Detect which cell encompasses the target text, then output its [X, Y] center coordinate. 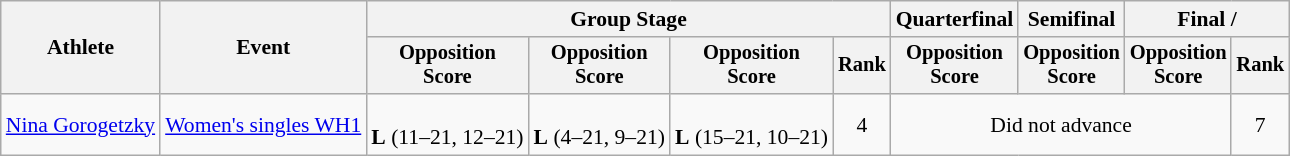
Nina Gorogetzky [80, 124]
Women's singles WH1 [263, 124]
L (11–21, 12–21) [447, 124]
Event [263, 48]
L (4–21, 9–21) [600, 124]
Semifinal [1072, 19]
Athlete [80, 48]
L (15–21, 10–21) [752, 124]
4 [862, 124]
Group Stage [628, 19]
Final / [1207, 19]
Quarterfinal [955, 19]
7 [1260, 124]
Did not advance [1062, 124]
